Find where the given text appears and provide that cell's center as (x, y) coordinate. 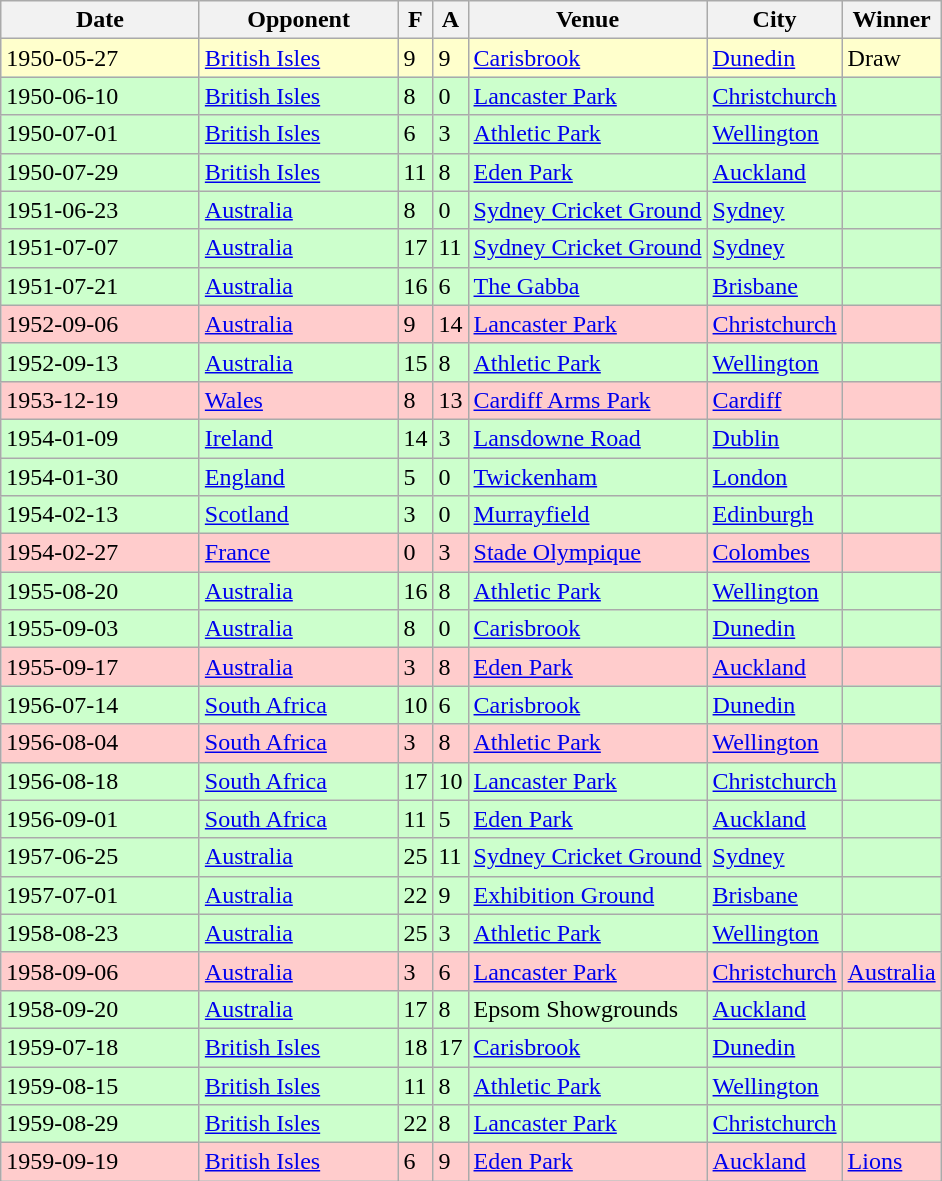
1954-02-13 (100, 515)
1958-08-23 (100, 933)
City (774, 20)
Dublin (774, 438)
Colombes (774, 553)
18 (416, 1047)
1954-02-27 (100, 553)
Ireland (298, 438)
1951-07-07 (100, 248)
Winner (892, 20)
1954-01-09 (100, 438)
Twickenham (588, 477)
1950-07-29 (100, 172)
1958-09-06 (100, 971)
1958-09-20 (100, 1009)
1950-06-10 (100, 96)
1955-09-17 (100, 667)
Venue (588, 20)
1951-06-23 (100, 210)
1952-09-06 (100, 324)
Lansdowne Road (588, 438)
Cardiff Arms Park (588, 400)
1956-08-18 (100, 781)
1955-09-03 (100, 629)
1959-09-19 (100, 1162)
France (298, 553)
1952-09-13 (100, 362)
Edinburgh (774, 515)
Wales (298, 400)
Epsom Showgrounds (588, 1009)
1955-08-20 (100, 591)
1957-06-25 (100, 857)
Exhibition Ground (588, 895)
1953-12-19 (100, 400)
The Gabba (588, 286)
Murrayfield (588, 515)
1959-08-29 (100, 1124)
1956-09-01 (100, 819)
England (298, 477)
Draw (892, 58)
1950-05-27 (100, 58)
Lions (892, 1162)
Scotland (298, 515)
Opponent (298, 20)
15 (416, 362)
1959-08-15 (100, 1085)
London (774, 477)
1954-01-30 (100, 477)
1951-07-21 (100, 286)
A (450, 20)
1959-07-18 (100, 1047)
13 (450, 400)
Date (100, 20)
1956-08-04 (100, 743)
F (416, 20)
1950-07-01 (100, 134)
1957-07-01 (100, 895)
Stade Olympique (588, 553)
1956-07-14 (100, 705)
Cardiff (774, 400)
